Detect which cell encompasses the target text, then output its (x, y) center coordinate. 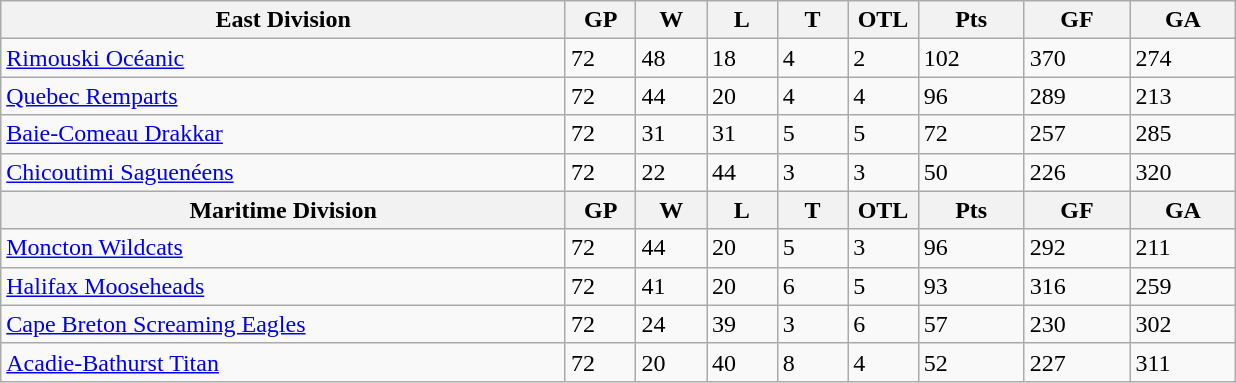
316 (1077, 286)
48 (672, 58)
274 (1183, 58)
302 (1183, 324)
18 (742, 58)
211 (1183, 248)
39 (742, 324)
Cape Breton Screaming Eagles (284, 324)
Halifax Mooseheads (284, 286)
Rimouski Océanic (284, 58)
52 (971, 362)
292 (1077, 248)
230 (1077, 324)
Maritime Division (284, 210)
Quebec Remparts (284, 96)
320 (1183, 172)
93 (971, 286)
24 (672, 324)
370 (1077, 58)
Moncton Wildcats (284, 248)
289 (1077, 96)
41 (672, 286)
259 (1183, 286)
227 (1077, 362)
22 (672, 172)
Chicoutimi Saguenéens (284, 172)
213 (1183, 96)
257 (1077, 134)
40 (742, 362)
50 (971, 172)
Baie-Comeau Drakkar (284, 134)
102 (971, 58)
226 (1077, 172)
57 (971, 324)
East Division (284, 20)
2 (884, 58)
285 (1183, 134)
311 (1183, 362)
8 (812, 362)
Acadie-Bathurst Titan (284, 362)
